Determine the [X, Y] coordinate at the center of the cell enclosing the given text.  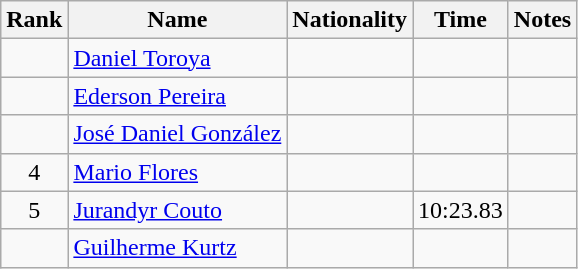
Name [178, 20]
José Daniel González [178, 134]
Rank [34, 20]
10:23.83 [461, 210]
Jurandyr Couto [178, 210]
Time [461, 20]
Daniel Toroya [178, 58]
Guilherme Kurtz [178, 248]
Notes [542, 20]
Ederson Pereira [178, 96]
Mario Flores [178, 172]
4 [34, 172]
5 [34, 210]
Nationality [350, 20]
